Locate the cell with the specified text and output its (X, Y) center coordinate. 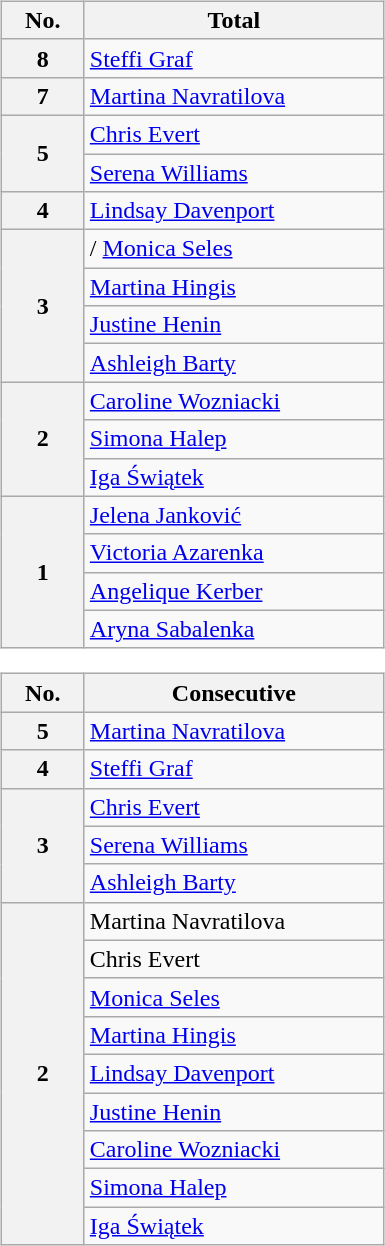
1 (42, 572)
Total (234, 20)
8 (42, 58)
Victoria Azarenka (234, 553)
7 (42, 96)
Aryna Sabalenka (234, 629)
Monica Seles (234, 997)
Angelique Kerber (234, 591)
/ Monica Seles (234, 249)
Jelena Janković (234, 515)
Consecutive (234, 693)
